Capture the cell that displays the provided text and extract its (x, y) central coordinate. 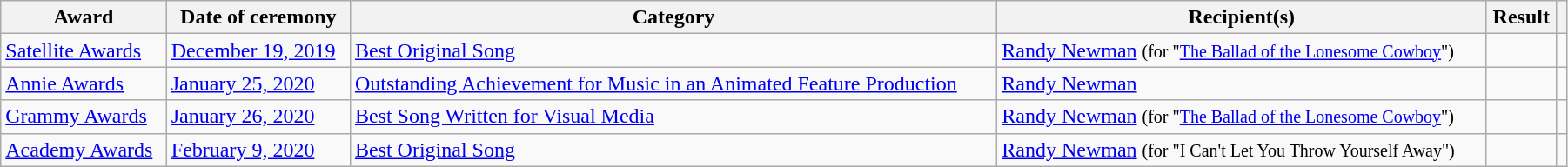
February 9, 2020 (258, 150)
Randy Newman (1242, 83)
Annie Awards (84, 83)
Recipient(s) (1242, 17)
Outstanding Achievement for Music in an Animated Feature Production (673, 83)
Academy Awards (84, 150)
Result (1521, 17)
Award (84, 17)
Satellite Awards (84, 50)
Best Song Written for Visual Media (673, 117)
Randy Newman (for "I Can't Let You Throw Yourself Away") (1242, 150)
January 25, 2020 (258, 83)
Date of ceremony (258, 17)
December 19, 2019 (258, 50)
Grammy Awards (84, 117)
January 26, 2020 (258, 117)
Category (673, 17)
